Determine the [x, y] coordinate at the center of the cell enclosing the given text.  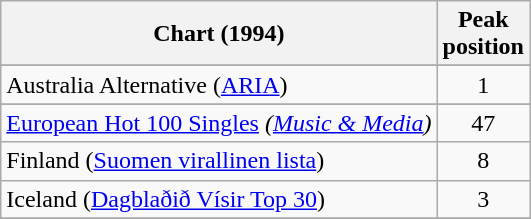
Australia Alternative (ARIA) [219, 85]
European Hot 100 Singles (Music & Media) [219, 123]
Chart (1994) [219, 34]
8 [483, 161]
3 [483, 199]
Iceland (Dagblaðið Vísir Top 30) [219, 199]
Finland (Suomen virallinen lista) [219, 161]
Peakposition [483, 34]
1 [483, 85]
47 [483, 123]
